Provide the (X, Y) coordinate of the cell's center where the given text is located.  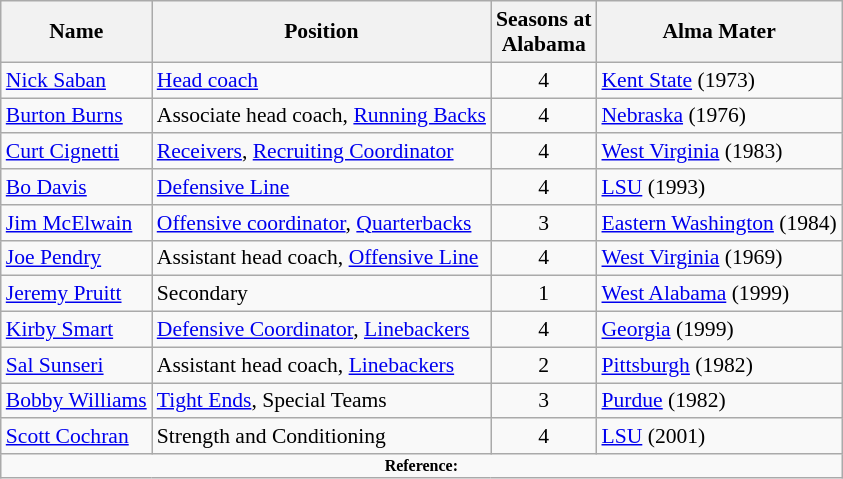
Offensive coordinator, Quarterbacks (322, 223)
West Alabama (1999) (718, 294)
Reference: (422, 466)
West Virginia (1969) (718, 258)
Associate head coach, Running Backs (322, 116)
Kirby Smart (76, 330)
Position (322, 32)
Nick Saban (76, 80)
Defensive Line (322, 187)
Name (76, 32)
Alma Mater (718, 32)
Burton Burns (76, 116)
Eastern Washington (1984) (718, 223)
Secondary (322, 294)
Strength and Conditioning (322, 437)
Tight Ends, Special Teams (322, 401)
2 (544, 365)
Kent State (1973) (718, 80)
Curt Cignetti (76, 152)
Assistant head coach, Linebackers (322, 365)
1 (544, 294)
Receivers, Recruiting Coordinator (322, 152)
Nebraska (1976) (718, 116)
Pittsburgh (1982) (718, 365)
Jim McElwain (76, 223)
Bobby Williams (76, 401)
Jeremy Pruitt (76, 294)
LSU (1993) (718, 187)
Bo Davis (76, 187)
Defensive Coordinator, Linebackers (322, 330)
Purdue (1982) (718, 401)
Assistant head coach, Offensive Line (322, 258)
Georgia (1999) (718, 330)
Joe Pendry (76, 258)
LSU (2001) (718, 437)
Seasons atAlabama (544, 32)
Scott Cochran (76, 437)
Sal Sunseri (76, 365)
Head coach (322, 80)
West Virginia (1983) (718, 152)
